Return the (X, Y) coordinate for the center point of the cell that contains the specified text.  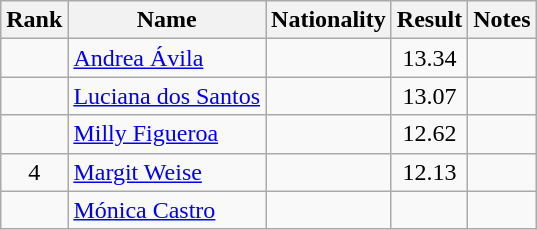
Nationality (329, 20)
Andrea Ávila (167, 58)
Mónica Castro (167, 210)
Result (429, 20)
Margit Weise (167, 172)
12.13 (429, 172)
Name (167, 20)
Notes (502, 20)
Rank (34, 20)
4 (34, 172)
13.07 (429, 96)
13.34 (429, 58)
Luciana dos Santos (167, 96)
Milly Figueroa (167, 134)
12.62 (429, 134)
